Find where the given text appears and provide that cell's center as [x, y] coordinate. 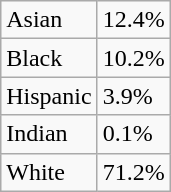
Black [49, 58]
Indian [49, 134]
White [49, 172]
3.9% [134, 96]
12.4% [134, 20]
0.1% [134, 134]
Asian [49, 20]
10.2% [134, 58]
71.2% [134, 172]
Hispanic [49, 96]
